Scan for the cell matching the given text and deliver its (x, y) coordinate at center. 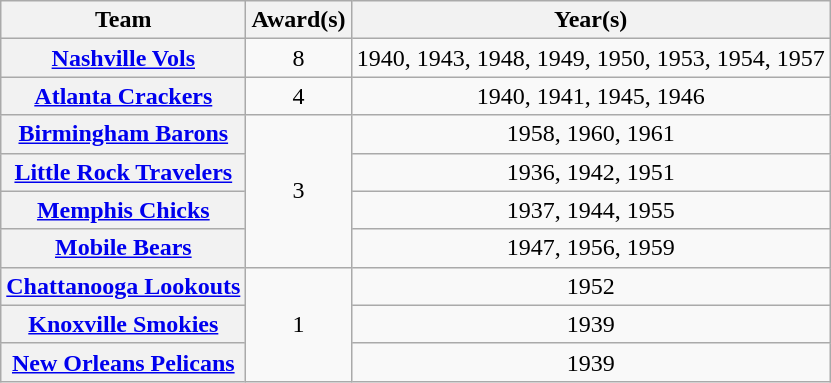
Team (124, 20)
Nashville Vols (124, 58)
1940, 1943, 1948, 1949, 1950, 1953, 1954, 1957 (590, 58)
4 (298, 96)
1936, 1942, 1951 (590, 172)
Mobile Bears (124, 248)
Little Rock Travelers (124, 172)
1947, 1956, 1959 (590, 248)
Chattanooga Lookouts (124, 286)
1937, 1944, 1955 (590, 210)
Atlanta Crackers (124, 96)
1952 (590, 286)
Award(s) (298, 20)
Memphis Chicks (124, 210)
1958, 1960, 1961 (590, 134)
Year(s) (590, 20)
Knoxville Smokies (124, 324)
3 (298, 191)
Birmingham Barons (124, 134)
New Orleans Pelicans (124, 362)
1940, 1941, 1945, 1946 (590, 96)
8 (298, 58)
1 (298, 324)
